From the cell containing the given text, extract its center point as (x, y) coordinate. 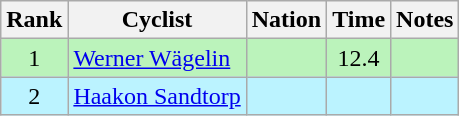
12.4 (359, 58)
2 (34, 96)
Haakon Sandtorp (157, 96)
Notes (425, 20)
Werner Wägelin (157, 58)
Nation (286, 20)
Cyclist (157, 20)
Time (359, 20)
Rank (34, 20)
1 (34, 58)
